Return (x, y) of the center of cell containing provided text 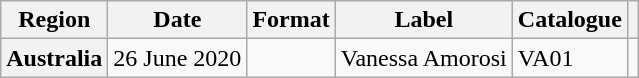
Date (178, 20)
Catalogue (570, 20)
VA01 (570, 58)
Format (291, 20)
Australia (54, 58)
Region (54, 20)
Label (424, 20)
26 June 2020 (178, 58)
Vanessa Amorosi (424, 58)
